From the cell containing the given text, extract its center point as [x, y] coordinate. 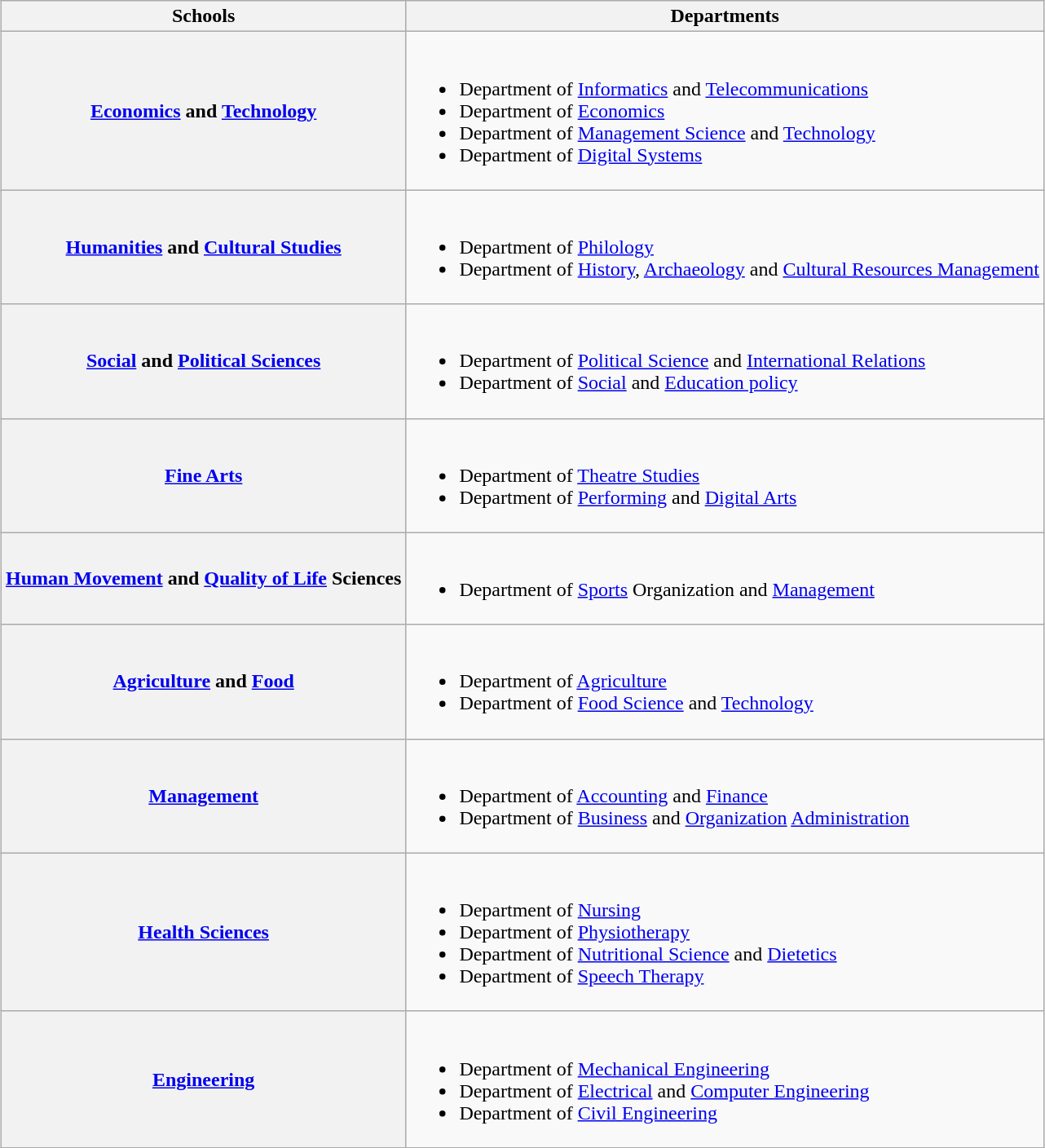
Departments [725, 16]
Department of PhilologyDepartment of History, Archaeology and Cultural Resources Management [725, 247]
Engineering [203, 1080]
Department of NursingDepartment of PhysiotherapyDepartment of Nutritional Science and DieteticsDepartment of Speech Therapy [725, 932]
Department of Sports Organization and Management [725, 579]
Fine Arts [203, 475]
Department of Political Science and International RelationsDepartment of Social and Education policy [725, 361]
Management [203, 796]
Department of Accounting and FinanceDepartment of Business and Organization Administration [725, 796]
Agriculture and Food [203, 682]
Schools [203, 16]
Human Movement and Quality of Life Sciences [203, 579]
Department of Theatre StudiesDepartment of Performing and Digital Arts [725, 475]
Department of Informatics and TelecommunicationsDepartment of EconomicsDepartment of Management Science and TechnologyDepartment of Digital Systems [725, 111]
Department of AgricultureDepartment of Food Science and Technology [725, 682]
Health Sciences [203, 932]
Humanities and Cultural Studies [203, 247]
Economics and Technology [203, 111]
Department of Mechanical EngineeringDepartment of Electrical and Computer EngineeringDepartment of Civil Engineering [725, 1080]
Social and Political Sciences [203, 361]
